From the cell containing the given text, extract its center point as [x, y] coordinate. 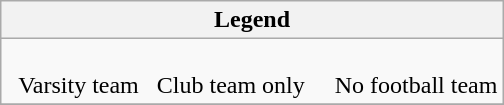
Legend [252, 20]
Varsity team Club team only No football team [252, 72]
